Determine the [X, Y] coordinate at the center of the cell enclosing the given text.  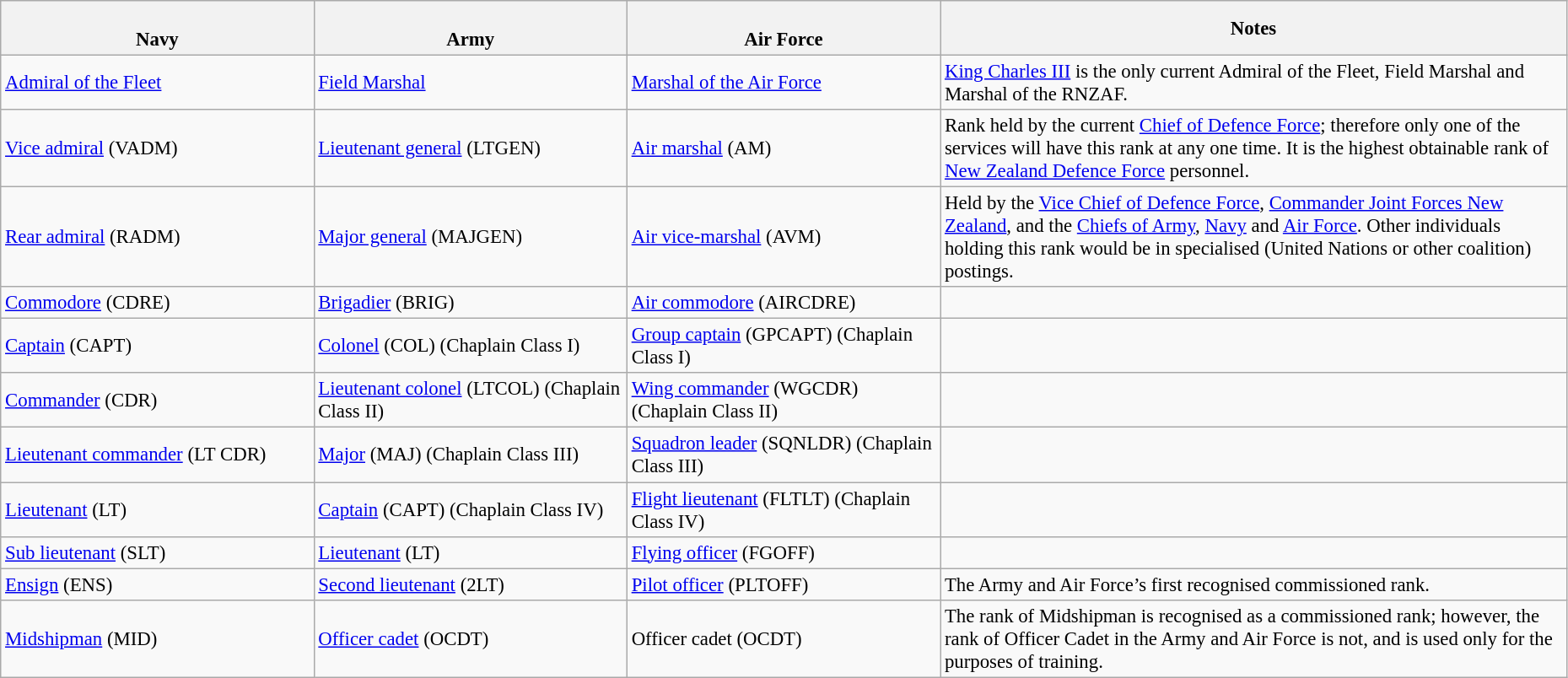
Air Force [783, 29]
Major general (MAJGEN) [471, 238]
Midshipman (MID) [157, 638]
Brigadier (BRIG) [471, 303]
Sub lieutenant (SLT) [157, 552]
Captain (CAPT) (Chaplain Class IV) [471, 509]
Army [471, 29]
Navy [157, 29]
Marshal of the Air Force [783, 83]
Lieutenant colonel (LTCOL) (Chaplain Class II) [471, 400]
Captain (CAPT) [157, 346]
Air marshal (AM) [783, 148]
Air commodore (AIRCDRE) [783, 303]
Vice admiral (VADM) [157, 148]
Rear admiral (RADM) [157, 238]
The Army and Air Force’s first recognised commissioned rank. [1253, 584]
Group captain (GPCAPT) (Chaplain Class I) [783, 346]
Air vice-marshal (AVM) [783, 238]
Field Marshal [471, 83]
Second lieutenant (2LT) [471, 584]
Lieutenant general (LTGEN) [471, 148]
Major (MAJ) (Chaplain Class III) [471, 455]
Flight lieutenant (FLTLT) (Chaplain Class IV) [783, 509]
Admiral of the Fleet [157, 83]
King Charles III is the only current Admiral of the Fleet, Field Marshal and Marshal of the RNZAF. [1253, 83]
Commander (CDR) [157, 400]
Ensign (ENS) [157, 584]
Squadron leader (SQNLDR) (Chaplain Class III) [783, 455]
Notes [1253, 29]
Lieutenant commander (LT CDR) [157, 455]
Colonel (COL) (Chaplain Class I) [471, 346]
Wing commander (WGCDR) (Chaplain Class II) [783, 400]
Commodore (CDRE) [157, 303]
Pilot officer (PLTOFF) [783, 584]
Flying officer (FGOFF) [783, 552]
